Locate the cell with the specified text and output its [X, Y] center coordinate. 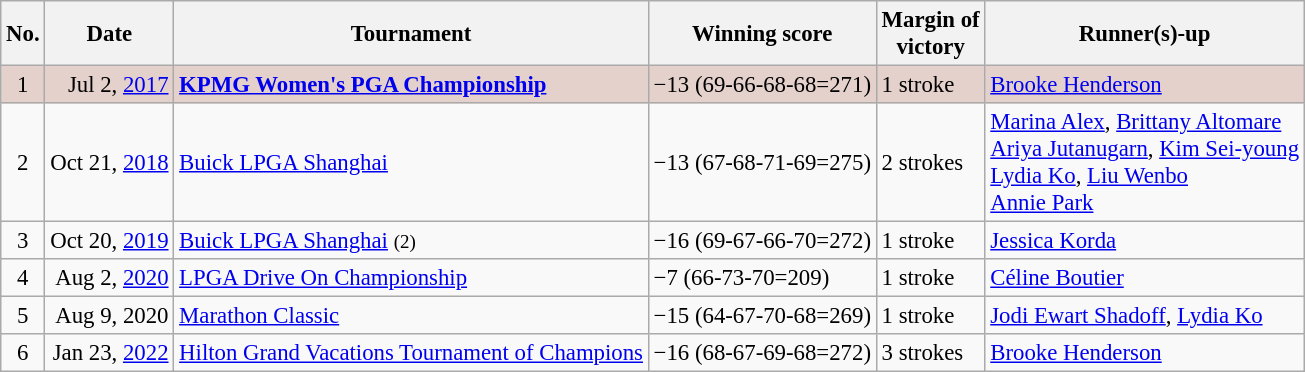
−16 (69-67-66-70=272) [762, 241]
6 [23, 353]
KPMG Women's PGA Championship [411, 85]
2 strokes [930, 162]
Jul 2, 2017 [110, 85]
4 [23, 278]
−7 (66-73-70=209) [762, 278]
Aug 2, 2020 [110, 278]
3 [23, 241]
Oct 21, 2018 [110, 162]
Buick LPGA Shanghai [411, 162]
1 [23, 85]
LPGA Drive On Championship [411, 278]
Margin ofvictory [930, 34]
−16 (68-67-69-68=272) [762, 353]
Hilton Grand Vacations Tournament of Champions [411, 353]
Aug 9, 2020 [110, 316]
Jan 23, 2022 [110, 353]
Oct 20, 2019 [110, 241]
Tournament [411, 34]
Runner(s)-up [1144, 34]
Date [110, 34]
3 strokes [930, 353]
−13 (69-66-68-68=271) [762, 85]
Céline Boutier [1144, 278]
Marathon Classic [411, 316]
5 [23, 316]
Jessica Korda [1144, 241]
Jodi Ewart Shadoff, Lydia Ko [1144, 316]
2 [23, 162]
−13 (67-68-71-69=275) [762, 162]
No. [23, 34]
Marina Alex, Brittany Altomare Ariya Jutanugarn, Kim Sei-young Lydia Ko, Liu Wenbo Annie Park [1144, 162]
−15 (64-67-70-68=269) [762, 316]
Buick LPGA Shanghai (2) [411, 241]
Winning score [762, 34]
